Extract the [x, y] coordinate from the center of the cell holding the provided text.  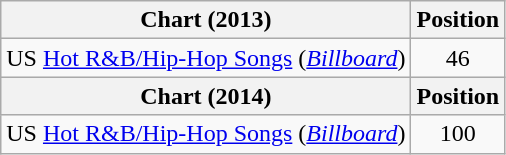
46 [458, 58]
Chart (2014) [206, 96]
Chart (2013) [206, 20]
100 [458, 134]
